Provide the [X, Y] coordinate of the cell's center where the given text is located.  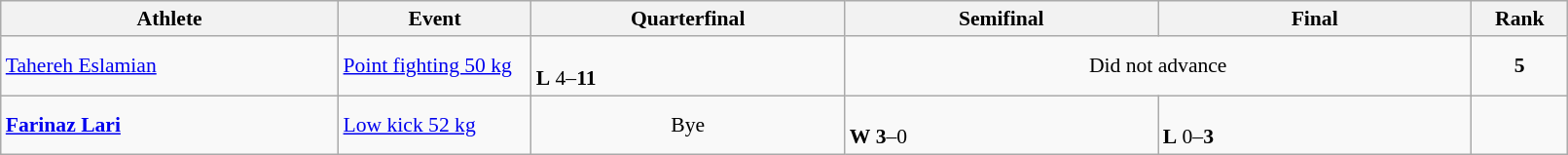
Final [1315, 19]
Did not advance [1158, 66]
Quarterfinal [688, 19]
Rank [1520, 19]
Low kick 52 kg [435, 125]
L 4–11 [688, 66]
Bye [688, 125]
Farinaz Lari [169, 125]
Event [435, 19]
W 3–0 [1002, 125]
L 0–3 [1315, 125]
Point fighting 50 kg [435, 66]
Semifinal [1002, 19]
Tahereh Eslamian [169, 66]
Athlete [169, 19]
5 [1520, 66]
